Return (x, y) of the center of cell containing provided text 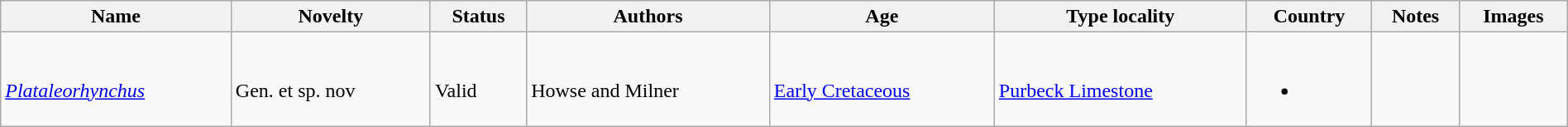
Howse and Milner (648, 80)
Valid (478, 80)
Age (882, 17)
Status (478, 17)
Name (116, 17)
Early Cretaceous (882, 80)
Plataleorhynchus (116, 80)
Images (1513, 17)
Novelty (331, 17)
Authors (648, 17)
Purbeck Limestone (1120, 80)
Country (1308, 17)
Gen. et sp. nov (331, 80)
Type locality (1120, 17)
Notes (1416, 17)
